For the text-containing cell, return its midpoint in [X, Y] coordinate format. 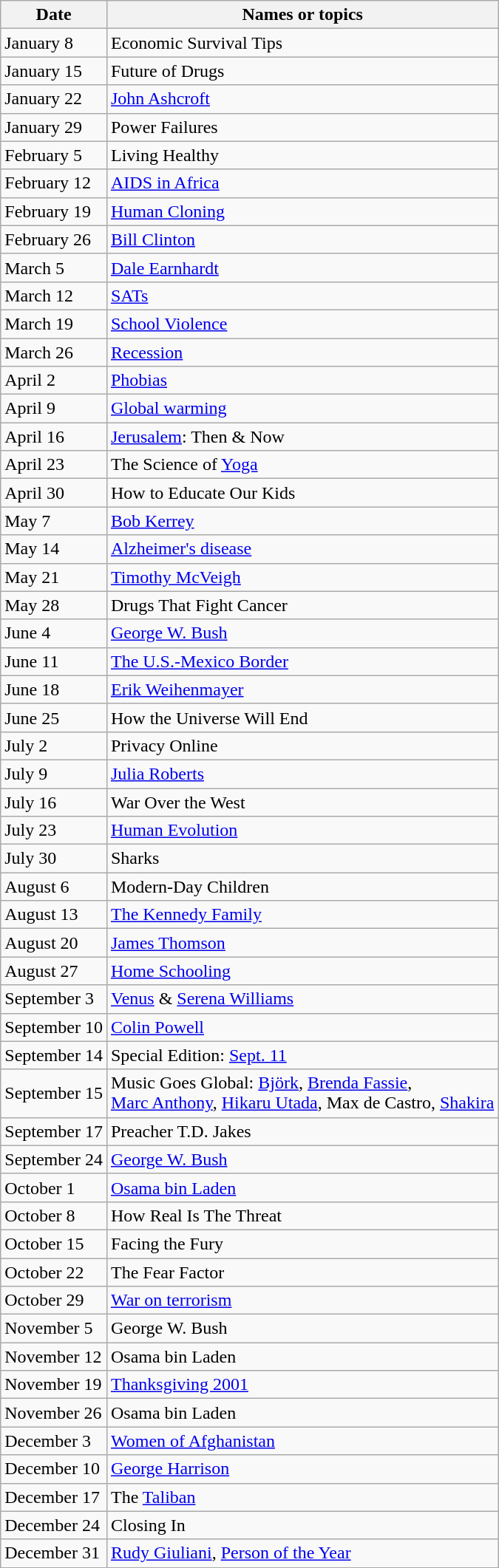
Bob Kerrey [302, 521]
Dale Earnhardt [302, 267]
August 6 [54, 887]
September 17 [54, 1131]
War Over the West [302, 802]
February 26 [54, 239]
January 15 [54, 71]
December 17 [54, 1497]
October 29 [54, 1301]
May 14 [54, 549]
January 29 [54, 127]
Modern-Day Children [302, 887]
January 22 [54, 99]
June 25 [54, 717]
SATs [302, 296]
War on terrorism [302, 1301]
February 5 [54, 155]
Date [54, 15]
December 24 [54, 1525]
April 9 [54, 409]
Thanksgiving 2001 [302, 1385]
September 10 [54, 1027]
October 22 [54, 1272]
September 15 [54, 1094]
August 20 [54, 943]
May 21 [54, 577]
Facing the Fury [302, 1244]
Home Schooling [302, 971]
The U.S.-Mexico Border [302, 661]
Phobias [302, 381]
How Real Is The Threat [302, 1216]
Women of Afghanistan [302, 1441]
Power Failures [302, 127]
September 3 [54, 999]
Economic Survival Tips [302, 43]
June 18 [54, 689]
May 7 [54, 521]
March 12 [54, 296]
The Taliban [302, 1497]
March 19 [54, 324]
May 28 [54, 605]
September 24 [54, 1159]
Bill Clinton [302, 239]
Erik Weihenmayer [302, 689]
December 3 [54, 1441]
July 16 [54, 802]
Timothy McVeigh [302, 577]
The Science of Yoga [302, 465]
August 13 [54, 915]
April 30 [54, 493]
March 26 [54, 352]
Names or topics [302, 15]
September 14 [54, 1055]
Jerusalem: Then & Now [302, 437]
February 19 [54, 211]
December 31 [54, 1553]
July 2 [54, 746]
Colin Powell [302, 1027]
Human Evolution [302, 831]
Preacher T.D. Jakes [302, 1131]
The Kennedy Family [302, 915]
How the Universe Will End [302, 717]
November 19 [54, 1385]
February 12 [54, 183]
October 8 [54, 1216]
The Fear Factor [302, 1272]
Julia Roberts [302, 774]
Venus & Serena Williams [302, 999]
December 10 [54, 1469]
Closing In [302, 1525]
March 5 [54, 267]
June 4 [54, 633]
James Thomson [302, 943]
July 23 [54, 831]
January 8 [54, 43]
November 26 [54, 1413]
July 30 [54, 859]
Special Edition: Sept. 11 [302, 1055]
Alzheimer's disease [302, 549]
George Harrison [302, 1469]
How to Educate Our Kids [302, 493]
John Ashcroft [302, 99]
Global warming [302, 409]
Human Cloning [302, 211]
Sharks [302, 859]
Living Healthy [302, 155]
October 1 [54, 1187]
July 9 [54, 774]
November 5 [54, 1329]
August 27 [54, 971]
Music Goes Global: Björk, Brenda Fassie,Marc Anthony, Hikaru Utada, Max de Castro, Shakira [302, 1094]
Privacy Online [302, 746]
School Violence [302, 324]
Recession [302, 352]
April 16 [54, 437]
April 23 [54, 465]
Future of Drugs [302, 71]
Drugs That Fight Cancer [302, 605]
June 11 [54, 661]
Rudy Giuliani, Person of the Year [302, 1553]
April 2 [54, 381]
November 12 [54, 1357]
AIDS in Africa [302, 183]
October 15 [54, 1244]
